For the text-containing cell, return its midpoint in (x, y) coordinate format. 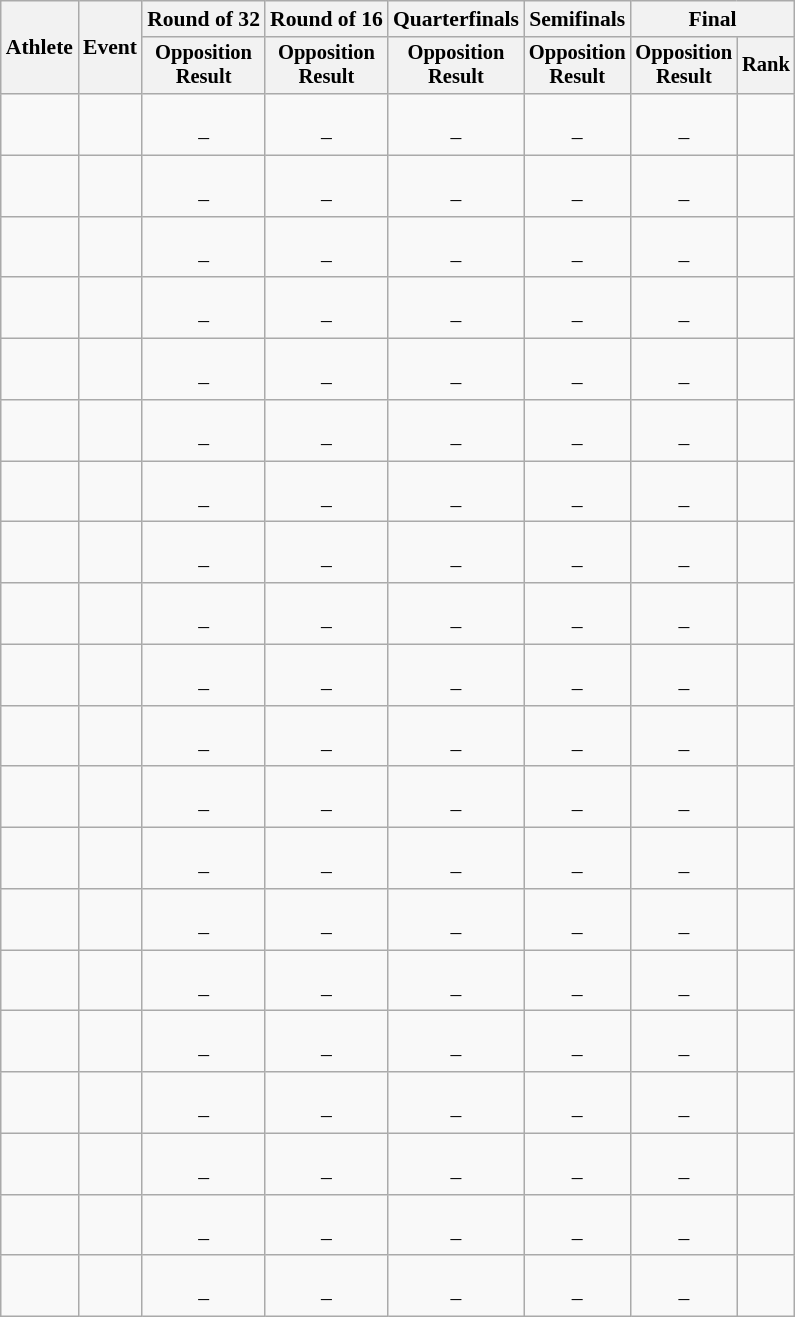
Final (713, 19)
Event (110, 48)
Athlete (40, 48)
Round of 16 (326, 19)
Semifinals (578, 19)
Quarterfinals (456, 19)
Round of 32 (204, 19)
Rank (766, 66)
